Identify which cell holds the provided text, then report its (X, Y) central coordinate. 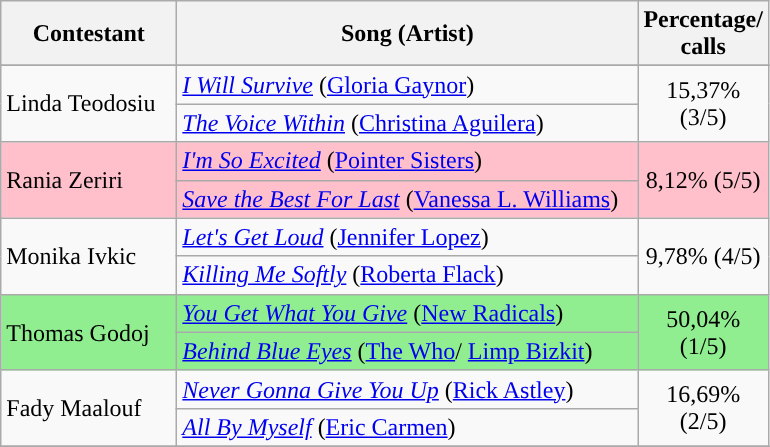
15,37% (3/5) (704, 104)
All By Myself (Eric Carmen) (408, 427)
I'm So Excited (Pointer Sisters) (408, 161)
Killing Me Softly (Roberta Flack) (408, 275)
50,04% (1/5) (704, 332)
Rania Zeriri (89, 180)
Contestant (89, 34)
You Get What You Give (New Radicals) (408, 313)
Let's Get Loud (Jennifer Lopez) (408, 237)
Percentage/calls (704, 34)
I Will Survive (Gloria Gaynor) (408, 85)
16,69% (2/5) (704, 408)
Behind Blue Eyes (The Who/ Limp Bizkit) (408, 351)
Never Gonna Give You Up (Rick Astley) (408, 389)
Song (Artist) (408, 34)
Thomas Godoj (89, 332)
9,78% (4/5) (704, 256)
Save the Best For Last (Vanessa L. Williams) (408, 199)
Fady Maalouf (89, 408)
The Voice Within (Christina Aguilera) (408, 123)
Monika Ivkic (89, 256)
8,12% (5/5) (704, 180)
Linda Teodosiu (89, 104)
